Scan for the cell matching the given text and deliver its (x, y) coordinate at center. 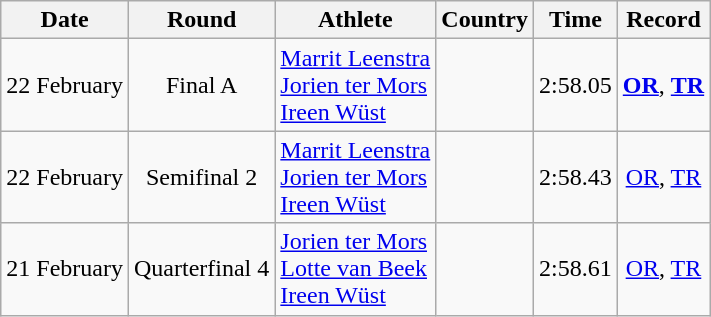
Round (201, 20)
2:58.61 (576, 269)
2:58.05 (576, 85)
2:58.43 (576, 177)
Semifinal 2 (201, 177)
Jorien ter MorsLotte van BeekIreen Wüst (356, 269)
Quarterfinal 4 (201, 269)
Time (576, 20)
Record (663, 20)
Country (485, 20)
Athlete (356, 20)
Date (65, 20)
21 February (65, 269)
Final A (201, 85)
